Provide the [X, Y] coordinate of the cell's center where the given text is located.  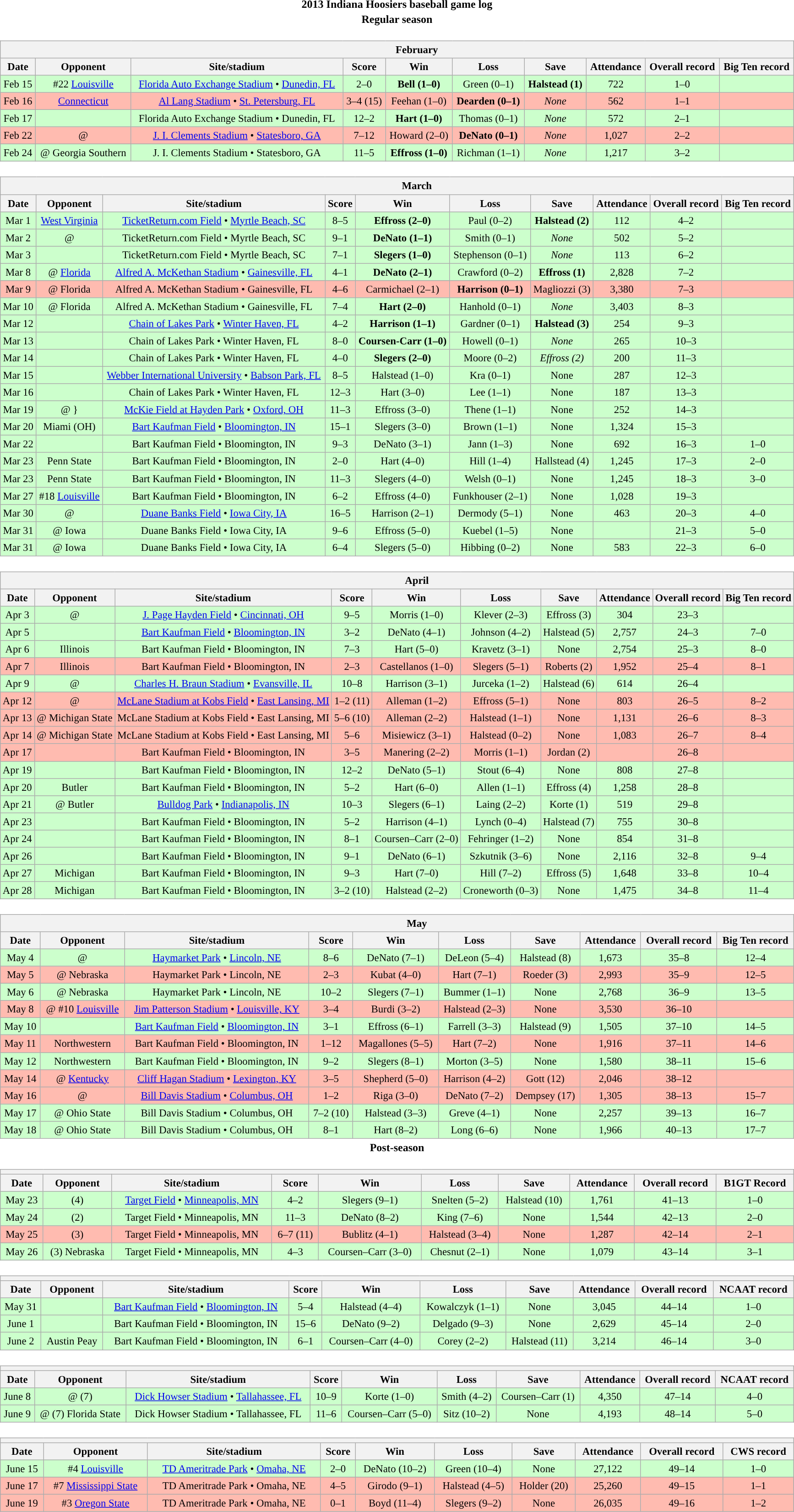
1,027 [616, 136]
48–14 [678, 1414]
Halstead (4–5) [473, 1486]
28–8 [688, 787]
Mar 2 [18, 238]
4–3 [295, 1251]
Carmichael (2–1) [403, 289]
Stephenson (0–1) [490, 255]
4–5 [338, 1486]
#3 Oregon State [95, 1503]
April [397, 580]
49–14 [682, 1468]
42–14 [675, 1235]
Apr 28 [17, 890]
Klever (2–3) [500, 615]
5–4 [305, 1307]
DeLeon (5–4) [474, 957]
Coursen–Carr (2–0) [417, 838]
2,629 [604, 1324]
1–2 (11) [352, 701]
11–6 [326, 1414]
Halstead (3–3) [396, 1113]
1,916 [610, 1044]
Mar 19 [18, 410]
Bummer (1–1) [474, 992]
Croneworth (0–3) [500, 890]
Slegers (6–1) [417, 804]
7–2 [686, 272]
24–3 [688, 632]
Jordan (2) [569, 752]
37–11 [679, 1044]
May 10 [20, 1027]
Thene (1–1) [490, 410]
DeNato (7–1) [396, 957]
Morris (1–1) [500, 752]
DeNato (4–1) [417, 632]
Moore (0–2) [490, 358]
Hart (4–0) [403, 461]
113 [622, 255]
11–4 [758, 890]
Slegers (9–1) [370, 1200]
@ (7) Florida State [80, 1414]
March [397, 186]
572 [616, 119]
9–5 [352, 615]
Harrison (1–1) [403, 324]
#7 Mississippi State [95, 1486]
Halstead (2–2) [417, 890]
Allen (1–1) [500, 787]
Bulldog Park • Indianapolis, IN [223, 804]
Harrison (0–1) [490, 289]
1,544 [602, 1217]
Paul (0–2) [490, 220]
May 26 [22, 1251]
Green (0–1) [488, 84]
Halstead (1) [555, 84]
Hart (5–0) [417, 649]
June 8 [17, 1396]
41–13 [675, 1200]
June 19 [22, 1503]
35–8 [679, 957]
Effross (3) [569, 615]
Halstead (3) [562, 324]
3,530 [610, 1009]
38–11 [679, 1061]
Castellanos (1–0) [417, 666]
June 1 [20, 1324]
3,380 [622, 289]
Slegers (7–1) [396, 992]
38–13 [679, 1095]
B1GT Record [755, 1183]
46–14 [674, 1341]
Smith (0–1) [490, 238]
43–14 [675, 1251]
2,768 [610, 992]
17–3 [686, 461]
252 [622, 410]
1,505 [610, 1027]
Apr 12 [17, 701]
26,035 [608, 1503]
DeNato (0–1) [488, 136]
Effross (1) [562, 272]
Hart (6–0) [417, 787]
2,754 [625, 649]
Welsh (0–1) [490, 479]
Halstead (1–0) [403, 375]
Hart (1–0) [419, 119]
3–2 (10) [352, 890]
Fehringer (1–2) [500, 838]
854 [625, 838]
803 [625, 701]
7–2 (10) [331, 1113]
Hill (1–4) [490, 461]
519 [625, 804]
14–5 [756, 1027]
May 18 [20, 1130]
Effross (2) [562, 358]
Mar 15 [18, 375]
3–4 [331, 1009]
King (7–6) [460, 1217]
May 6 [20, 992]
Effross (5) [569, 873]
Morton (3–5) [474, 1061]
44–14 [674, 1307]
Hart (8–2) [396, 1130]
DeNato (2–1) [403, 272]
Harrison (3–1) [417, 684]
Feb 24 [17, 153]
Mar 27 [18, 496]
May 5 [20, 975]
Hart (7–1) [474, 975]
47–14 [678, 1396]
Halstead (8) [545, 957]
2,757 [625, 632]
200 [622, 358]
Hibbing (0–2) [490, 547]
Thomas (0–1) [488, 119]
9–2 [331, 1061]
Halstead (2) [562, 220]
Delgado (9–3) [462, 1324]
1,305 [610, 1095]
15–7 [756, 1095]
Manering (2–2) [417, 752]
7–1 [340, 255]
1,475 [625, 890]
Effross (4) [569, 787]
1,324 [622, 427]
Apr 21 [17, 804]
Feehan (1–0) [419, 101]
304 [625, 615]
Harrison (4–2) [474, 1078]
5–6 (10) [352, 718]
Coursen–Carr (4–0) [371, 1341]
Mar 9 [18, 289]
Mar 3 [18, 255]
Gott (12) [545, 1078]
Halstead (3–4) [460, 1235]
13–3 [686, 392]
Crawford (0–2) [490, 272]
5–6 [352, 735]
May 23 [22, 1200]
Magliozzi (3) [562, 289]
21–3 [686, 530]
1,648 [625, 873]
49–16 [682, 1503]
Mar 20 [18, 427]
DeNato (3–1) [403, 444]
Effross (3–0) [403, 410]
Slegers (5–1) [500, 666]
30–8 [688, 821]
Howard (2–0) [419, 136]
Feb 15 [17, 84]
Halstead (9) [545, 1027]
8–4 [758, 735]
Austin Peay [72, 1341]
Hart (7–2) [474, 1044]
Feb 17 [17, 119]
Apr 24 [17, 838]
Corey (2–2) [462, 1341]
Korte (1–0) [390, 1396]
9–6 [340, 530]
June 17 [22, 1486]
Mar 8 [18, 272]
Magallones (5–5) [396, 1044]
Alleman (1–2) [417, 701]
1,952 [625, 666]
DeNato (5–1) [417, 770]
Harrison (2–1) [403, 513]
Kuebel (1–5) [490, 530]
Hart (3–0) [403, 392]
Apr 7 [17, 666]
Green (10–4) [473, 1468]
Apr 20 [17, 787]
Butler [75, 787]
Dearden (0–1) [488, 101]
Lee (1–1) [490, 392]
Effross (5–1) [500, 701]
16–7 [756, 1113]
36–10 [679, 1009]
27,122 [608, 1468]
Apr 23 [17, 821]
West Virginia [70, 220]
Effross (6–1) [396, 1027]
Mar 1 [18, 220]
DeNato (8–2) [370, 1217]
26–8 [688, 752]
1,673 [610, 957]
32–8 [688, 856]
2,116 [625, 856]
2–2 [682, 136]
34–8 [688, 890]
May 4 [20, 957]
Slegers (8–1) [396, 1061]
May 12 [20, 1061]
Jann (1–3) [490, 444]
13–5 [756, 992]
@ } [70, 410]
1,580 [610, 1061]
Johnson (4–2) [500, 632]
10–2 [331, 992]
8–2 [758, 701]
31–8 [688, 838]
26–4 [688, 684]
10–8 [352, 684]
562 [616, 101]
Laing (2–2) [500, 804]
Halstead (4–4) [371, 1307]
Sitz (10–2) [466, 1414]
Korte (1) [569, 804]
Connecticut [83, 101]
45–14 [674, 1324]
Halstead (0–2) [500, 735]
May 16 [20, 1095]
Feb 22 [17, 136]
Slegers (1–0) [403, 255]
2,046 [610, 1078]
(3) Nebraska [77, 1251]
15–1 [340, 427]
DeNato (10–2) [395, 1468]
39–13 [679, 1113]
Slegers (2–0) [403, 358]
33–8 [688, 873]
#4 Louisville [95, 1468]
20–3 [686, 513]
Apr 19 [17, 770]
Lynch (0–4) [500, 821]
18–3 [686, 479]
17–7 [756, 1130]
26–6 [688, 718]
Slegers (5–0) [403, 547]
Coursen–Carr (3–0) [370, 1251]
7–4 [340, 306]
May 24 [22, 1217]
Bell (1–0) [419, 84]
Mar 16 [18, 392]
9–4 [758, 856]
Effross (4–0) [403, 496]
Slegers (3–0) [403, 427]
Apr 26 [17, 856]
Dempsey (17) [545, 1095]
Apr 3 [17, 615]
Miami (OH) [70, 427]
1,083 [625, 735]
Halstead (10) [534, 1200]
May 11 [20, 1044]
11–5 [364, 153]
@ Butler [75, 804]
583 [622, 547]
7–12 [364, 136]
6–4 [340, 547]
Burdi (3–2) [396, 1009]
15–3 [686, 427]
Hill (7–2) [500, 873]
Effross (5–0) [403, 530]
Kubat (4–0) [396, 975]
DeNato (9–2) [371, 1324]
May 17 [20, 1113]
Morris (1–0) [417, 615]
Long (6–6) [474, 1130]
Misiewicz (3–1) [417, 735]
755 [625, 821]
Riga (3–0) [396, 1095]
Roeder (3) [545, 975]
Halstead (5) [569, 632]
@ Kentucky [82, 1078]
6–7 (11) [295, 1235]
Dermody (5–1) [490, 513]
8–6 [331, 957]
Apr 13 [17, 718]
DeNato (6–1) [417, 856]
25–3 [688, 649]
7–0 [758, 632]
3,403 [622, 306]
Coursen-Carr (1–0) [403, 341]
1,079 [602, 1251]
Alleman (2–2) [417, 718]
Effross (2–0) [403, 220]
40–13 [679, 1130]
1,287 [602, 1235]
25,260 [608, 1486]
February [397, 49]
June 2 [20, 1341]
Halstead (7) [569, 821]
Snelten (5–2) [460, 1200]
3,045 [604, 1307]
Apr 14 [17, 735]
Hart (2–0) [403, 306]
112 [622, 220]
Al Lang Stadium • St. Petersburg, FL [237, 101]
287 [622, 375]
1,761 [602, 1200]
49–15 [682, 1486]
Jim Patterson Stadium • Louisville, KY [217, 1009]
14–3 [686, 410]
Roberts (2) [569, 666]
29–8 [688, 804]
6–0 [757, 547]
502 [622, 238]
DeNato (1–1) [403, 238]
Mar 30 [18, 513]
12–4 [756, 957]
Hallstead (4) [562, 461]
4,350 [610, 1396]
10–9 [326, 1396]
1,028 [622, 496]
Apr 17 [17, 752]
Mar 14 [18, 358]
Hart (7–0) [417, 873]
35–9 [679, 975]
692 [622, 444]
2,257 [610, 1113]
1,258 [625, 787]
Kowalczyk (1–1) [462, 1307]
Feb 16 [17, 101]
Halstead (2–3) [474, 1009]
@ #10 Louisville [82, 1009]
22–3 [686, 547]
722 [616, 84]
May 31 [20, 1307]
614 [625, 684]
Holder (20) [544, 1486]
Szkutnik (3–6) [500, 856]
Boyd (11–4) [395, 1503]
4–6 [340, 289]
#22 Louisville [83, 84]
June 9 [17, 1414]
187 [622, 392]
4,193 [610, 1414]
Webber International University • Babson Park, FL [214, 375]
Greve (4–1) [474, 1113]
Richman (1–1) [488, 153]
26–5 [688, 701]
27–8 [688, 770]
16–3 [686, 444]
Slegers (9–2) [473, 1503]
Farrell (3–3) [474, 1027]
Apr 5 [17, 632]
McKie Field at Hayden Park • Oxford, OH [214, 410]
#18 Louisville [70, 496]
Slegers (4–0) [403, 479]
265 [622, 341]
Halstead (1–1) [500, 718]
Brown (1–1) [490, 427]
254 [622, 324]
19–3 [686, 496]
Jurceka (1–2) [500, 684]
Apr 9 [17, 684]
(2) [77, 1217]
Chesnut (2–1) [460, 1251]
Kra (0–1) [490, 375]
16–5 [340, 513]
6–1 [305, 1341]
Shepherd (5–0) [396, 1078]
14–6 [756, 1044]
Mar 22 [18, 444]
26–7 [688, 735]
Smith (4–2) [466, 1396]
42–13 [675, 1217]
23–3 [688, 615]
3–4 (15) [364, 101]
2,993 [610, 975]
Funkhouser (2–1) [490, 496]
2,828 [622, 272]
Effross (1–0) [419, 153]
1,217 [616, 153]
@ Georgia Southern [83, 153]
May [397, 923]
4–1 [340, 272]
Mar 12 [18, 324]
(3) [77, 1235]
Harrison (4–1) [417, 821]
Howell (0–1) [490, 341]
36–9 [679, 992]
Stout (6–4) [500, 770]
(4) [77, 1200]
Coursen–Carr (1) [538, 1396]
J. Page Hayden Field • Cincinnati, OH [223, 615]
May 8 [20, 1009]
Girodo (9–1) [395, 1486]
Coursen–Carr (5–0) [390, 1414]
Gardner (0–1) [490, 324]
38–12 [679, 1078]
1,131 [625, 718]
0–1 [338, 1503]
Apr 27 [17, 873]
Bublitz (4–1) [370, 1235]
Halstead (6) [569, 684]
808 [625, 770]
1,966 [610, 1130]
3,214 [604, 1341]
Hanhold (0–1) [490, 306]
Halstead (11) [539, 1341]
10–4 [758, 873]
CWS record [758, 1451]
1–12 [331, 1044]
Charles H. Braun Stadium • Evansville, IL [223, 684]
12–5 [756, 975]
Mar 13 [18, 341]
@ (7) [80, 1396]
Apr 6 [17, 649]
Kravetz (3–1) [500, 649]
37–10 [679, 1027]
463 [622, 513]
DeNato (7–2) [474, 1095]
25–4 [688, 666]
Cliff Hagan Stadium • Lexington, KY [217, 1078]
Mar 10 [18, 306]
June 15 [22, 1468]
May 14 [20, 1078]
May 25 [22, 1235]
